From the cell containing the given text, extract its center point as [x, y] coordinate. 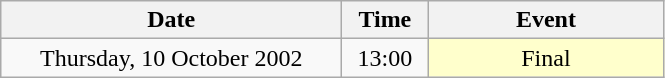
13:00 [385, 58]
Time [385, 20]
Final [546, 58]
Thursday, 10 October 2002 [172, 58]
Date [172, 20]
Event [546, 20]
